Find where the given text appears and provide that cell's center as [X, Y] coordinate. 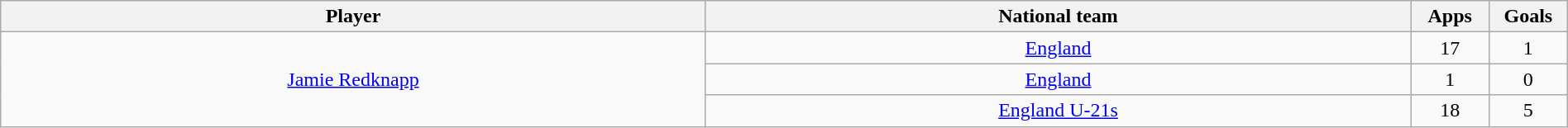
Player [354, 17]
National team [1059, 17]
5 [1528, 111]
Goals [1528, 17]
17 [1451, 48]
18 [1451, 111]
0 [1528, 79]
Apps [1451, 17]
England U-21s [1059, 111]
Jamie Redknapp [354, 79]
